Identify which cell holds the provided text, then report its [x, y] central coordinate. 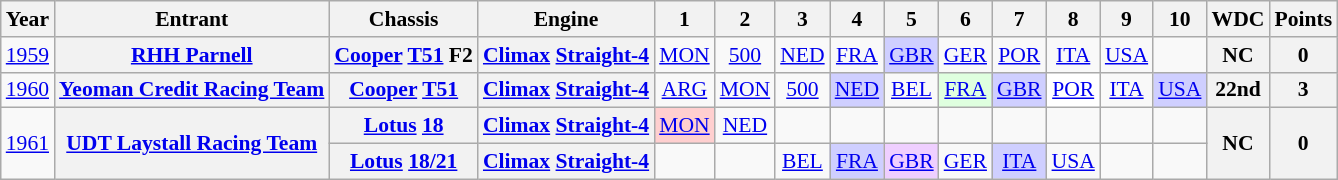
7 [1020, 19]
Chassis [403, 19]
Year [28, 19]
UDT Laystall Racing Team [192, 144]
Cooper T51 F2 [403, 55]
ARG [684, 90]
1959 [28, 55]
Lotus 18 [403, 126]
Yeoman Credit Racing Team [192, 90]
10 [1180, 19]
Entrant [192, 19]
1961 [28, 144]
9 [1126, 19]
6 [966, 19]
4 [857, 19]
22nd [1238, 90]
Lotus 18/21 [403, 162]
WDC [1238, 19]
Engine [566, 19]
8 [1074, 19]
1960 [28, 90]
Cooper T51 [403, 90]
Points [1303, 19]
1 [684, 19]
5 [912, 19]
RHH Parnell [192, 55]
2 [746, 19]
